Search for the cell housing the specified text and yield its [x, y] center coordinate. 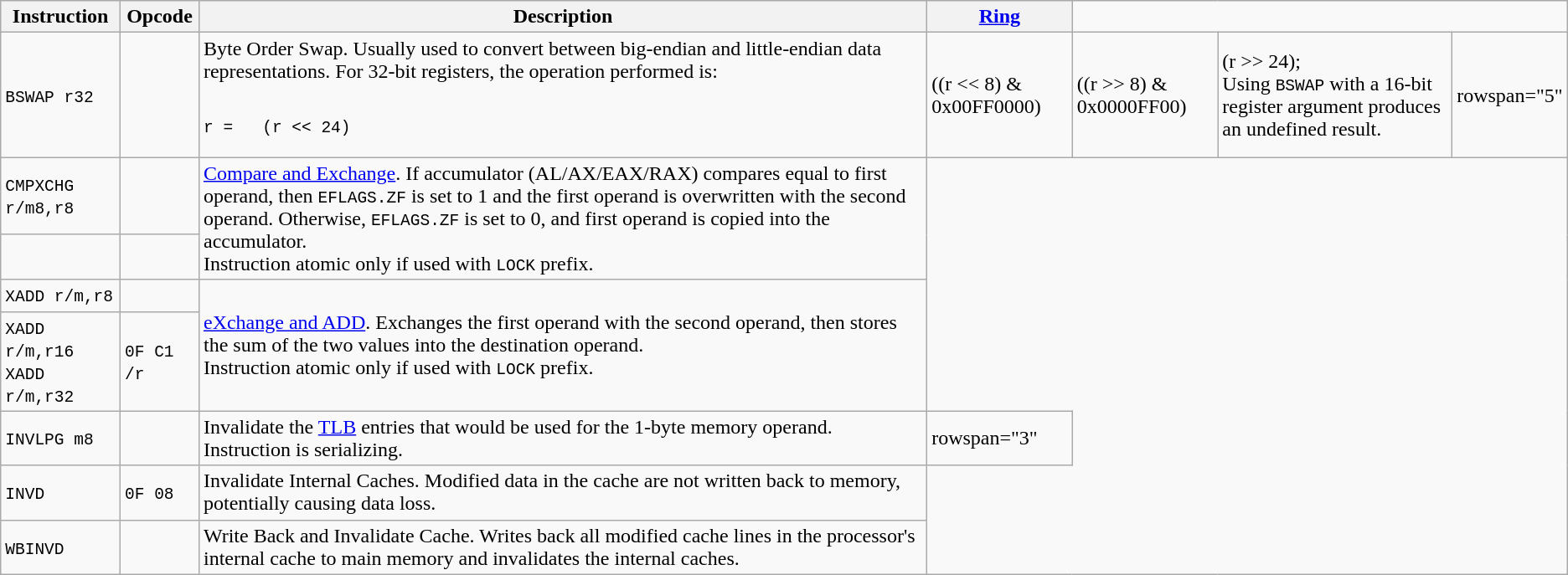
0F C1 /r [160, 362]
Invalidate the TLB entries that would be used for the 1-byte memory operand.Instruction is serializing. [563, 439]
INVLPG m8 [60, 439]
XADD r/m,r8 [60, 295]
((r << 8) & 0x00FF0000) [1000, 95]
((r >> 8) & 0x0000FF00) [1145, 95]
XADD r/m,r16XADD r/m,r32 [60, 362]
CMPXCHG r/m8,r8 [60, 196]
Opcode [160, 17]
Ring [1000, 17]
rowspan="5" [1510, 95]
INVD [60, 492]
Description [563, 17]
WBINVD [60, 547]
0F 08 [160, 492]
Invalidate Internal Caches. Modified data in the cache are not written back to memory, potentially causing data loss. [563, 492]
(r >> 24);Using BSWAP with a 16-bit register argument produces an undefined result. [1335, 95]
rowspan="3" [1000, 439]
Instruction [60, 17]
BSWAP r32 [60, 95]
